Return the (X, Y) coordinate for the center point of the cell that contains the specified text.  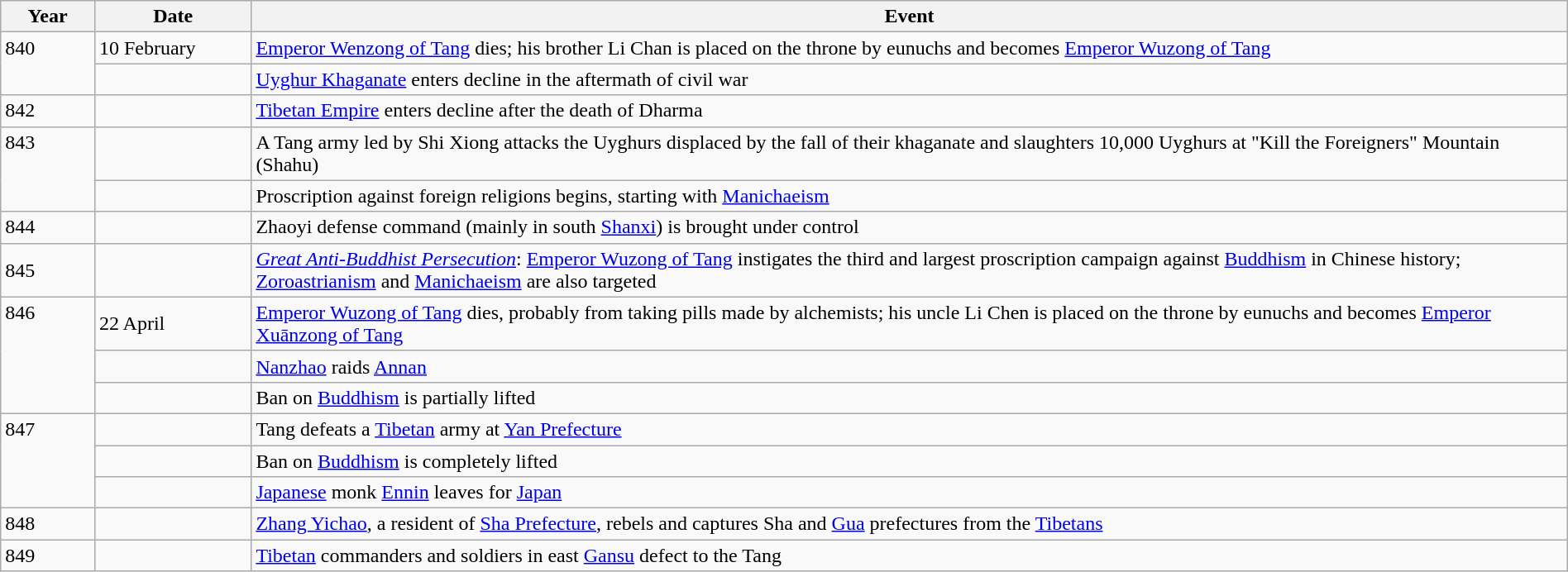
Ban on Buddhism is completely lifted (910, 460)
Year (48, 17)
840 (48, 64)
842 (48, 111)
Uyghur Khaganate enters decline in the aftermath of civil war (910, 79)
Tibetan commanders and soldiers in east Gansu defect to the Tang (910, 555)
Date (172, 17)
844 (48, 227)
Tang defeats a Tibetan army at Yan Prefecture (910, 429)
Emperor Wenzong of Tang dies; his brother Li Chan is placed on the throne by eunuchs and becomes Emperor Wuzong of Tang (910, 48)
Zhang Yichao, a resident of Sha Prefecture, rebels and captures Sha and Gua prefectures from the Tibetans (910, 524)
Japanese monk Ennin leaves for Japan (910, 493)
Ban on Buddhism is partially lifted (910, 398)
Tibetan Empire enters decline after the death of Dharma (910, 111)
10 February (172, 48)
Nanzhao raids Annan (910, 366)
847 (48, 460)
849 (48, 555)
Zhaoyi defense command (mainly in south Shanxi) is brought under control (910, 227)
843 (48, 169)
848 (48, 524)
846 (48, 355)
845 (48, 269)
Event (910, 17)
Proscription against foreign religions begins, starting with Manichaeism (910, 196)
22 April (172, 324)
